Pinpoint the cell where the given text exists, returning its (x, y) midpoint coordinate. 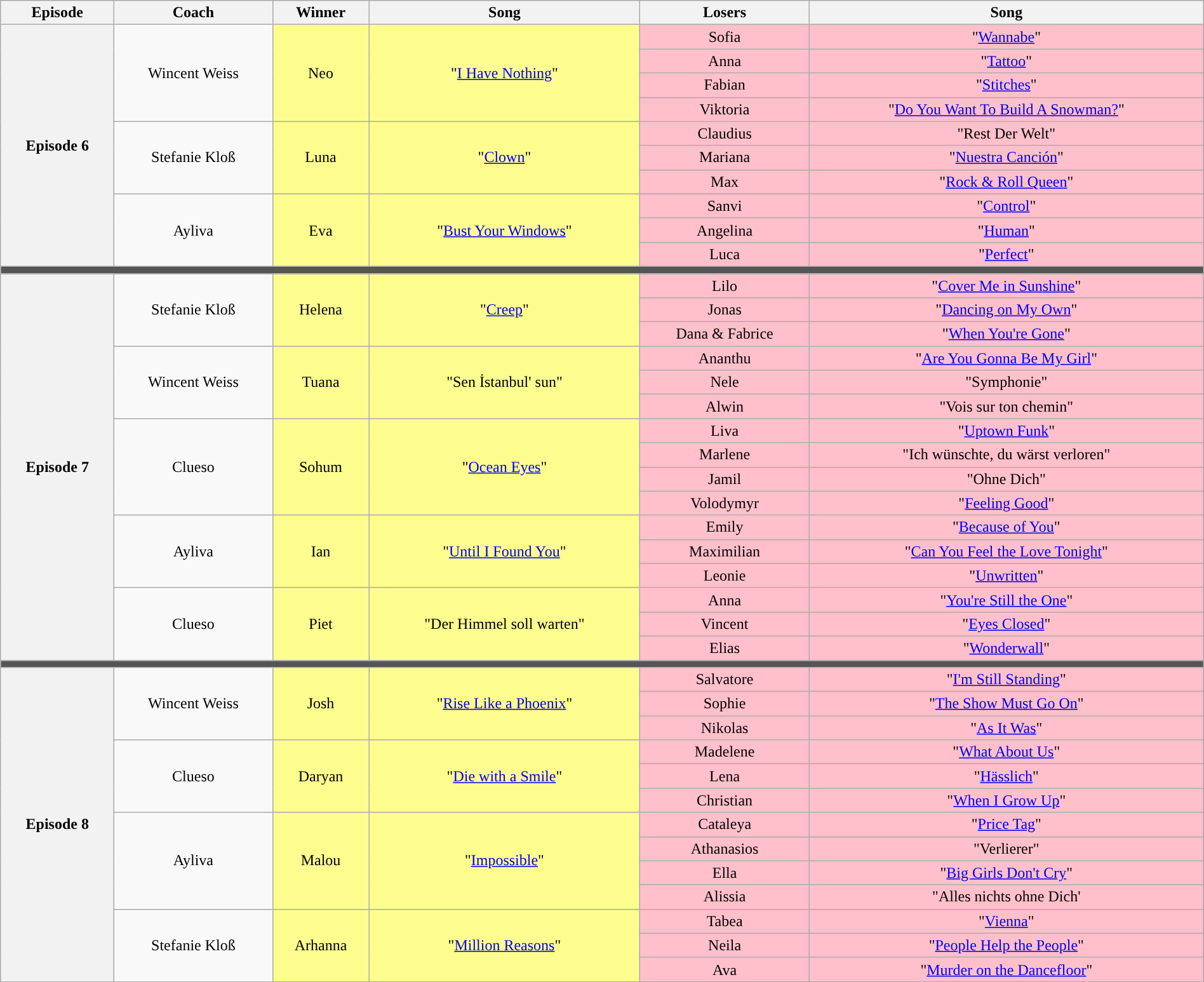
"Cover Me in Sunshine" (1006, 285)
Luna (321, 158)
Claudius (725, 133)
Episode 7 (57, 466)
"You're Still the One" (1006, 600)
"Bust Your Windows" (504, 230)
Jamil (725, 479)
Piet (321, 624)
Neo (321, 73)
Sohum (321, 467)
"Symphonie" (1006, 382)
Volodymyr (725, 503)
Coach (193, 13)
"Clown" (504, 158)
Madelene (725, 752)
Arhanna (321, 945)
Neila (725, 945)
Malou (321, 861)
"Unwritten" (1006, 575)
"Wannabe" (1006, 37)
Alwin (725, 407)
"Impossible" (504, 861)
"Verlierer" (1006, 849)
Ava (725, 969)
"Do You Want To Build A Snowman?" (1006, 109)
Eva (321, 230)
"Murder on the Dancefloor" (1006, 969)
"People Help the People" (1006, 945)
Josh (321, 704)
Ananthu (725, 358)
Max (725, 182)
"Ohne Dich" (1006, 479)
Christian (725, 800)
"The Show Must Go On" (1006, 704)
"Die with a Smile" (504, 776)
"Big Girls Don't Cry" (1006, 873)
"Hässlich" (1006, 776)
Nikolas (725, 728)
Tabea (725, 921)
Episode (57, 13)
"Alles nichts ohne Dich' (1006, 897)
Sanvi (725, 206)
"What About Us" (1006, 752)
"Dancing on My Own" (1006, 310)
Tuana (321, 382)
Ella (725, 873)
Liva (725, 431)
"Rise Like a Phoenix" (504, 704)
"Price Tag" (1006, 824)
Winner (321, 13)
"Can You Feel the Love Tonight" (1006, 551)
"When I Grow Up" (1006, 800)
"Wonderwall" (1006, 648)
Daryan (321, 776)
"Stitches" (1006, 85)
Salvatore (725, 680)
"Control" (1006, 206)
"Perfect" (1006, 254)
"Uptown Funk" (1006, 431)
Cataleya (725, 824)
"When You're Gone" (1006, 334)
Fabian (725, 85)
Viktoria (725, 109)
"I'm Still Standing" (1006, 680)
Marlene (725, 455)
Jonas (725, 310)
"Nuestra Canción" (1006, 158)
Leonie (725, 575)
Emily (725, 527)
Maximilian (725, 551)
Sofia (725, 37)
Episode 8 (57, 824)
"Until I Found You" (504, 551)
Mariana (725, 158)
"Ich wünschte, du wärst verloren" (1006, 455)
Lilo (725, 285)
"Rock & Roll Queen" (1006, 182)
Lena (725, 776)
"Rest Der Welt" (1006, 133)
"Der Himmel soll warten" (504, 624)
Helena (321, 309)
"Are You Gonna Be My Girl" (1006, 358)
Episode 6 (57, 146)
"Million Reasons" (504, 945)
Sophie (725, 704)
"Because of You" (1006, 527)
Dana & Fabrice (725, 334)
Alissia (725, 897)
Vincent (725, 624)
"Vienna" (1006, 921)
Athanasios (725, 849)
"Human" (1006, 230)
"Creep" (504, 309)
"Feeling Good" (1006, 503)
"I Have Nothing" (504, 73)
Angelina (725, 230)
Luca (725, 254)
Ian (321, 551)
Elias (725, 648)
Nele (725, 382)
"Eyes Closed" (1006, 624)
"As It Was" (1006, 728)
"Vois sur ton chemin" (1006, 407)
"Ocean Eyes" (504, 467)
"Sen İstanbul' sun" (504, 382)
Losers (725, 13)
"Tattoo" (1006, 61)
